Output the [X, Y] coordinate of the center of the cell containing the given text.  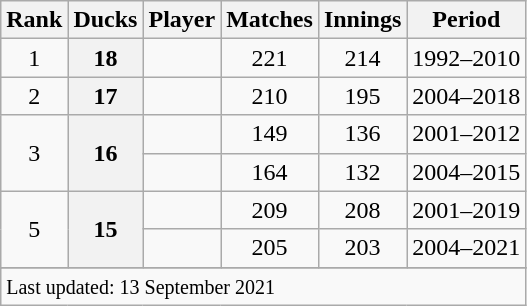
208 [362, 210]
Matches [270, 20]
132 [362, 172]
15 [106, 229]
195 [362, 96]
214 [362, 58]
Period [466, 20]
221 [270, 58]
164 [270, 172]
2004–2021 [466, 248]
Rank [34, 20]
149 [270, 134]
209 [270, 210]
2001–2019 [466, 210]
Player [182, 20]
2001–2012 [466, 134]
1 [34, 58]
17 [106, 96]
1992–2010 [466, 58]
136 [362, 134]
5 [34, 229]
205 [270, 248]
Last updated: 13 September 2021 [264, 286]
2004–2015 [466, 172]
210 [270, 96]
203 [362, 248]
Innings [362, 20]
2 [34, 96]
18 [106, 58]
2004–2018 [466, 96]
16 [106, 153]
3 [34, 153]
Ducks [106, 20]
